Pinpoint the cell where the given text exists, returning its (X, Y) midpoint coordinate. 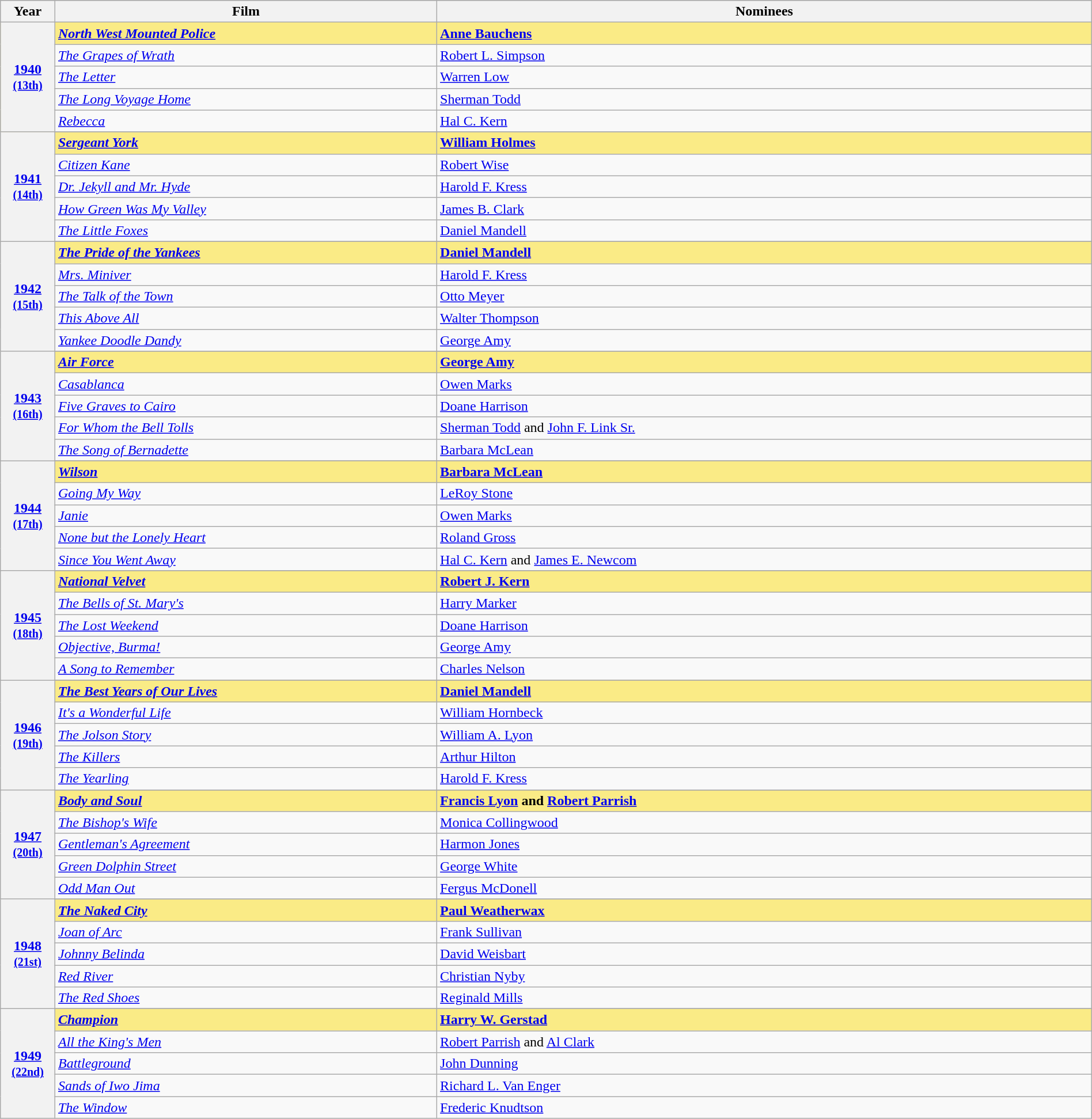
Objective, Burma! (245, 647)
1949(22nd) (28, 1064)
Since You Went Away (245, 559)
Otto Meyer (765, 297)
Warren Low (765, 77)
Rebecca (245, 121)
1943(16th) (28, 406)
The Jolson Story (245, 735)
Odd Man Out (245, 888)
Francis Lyon and Robert Parrish (765, 801)
Yankee Doodle Dandy (245, 340)
Hal C. Kern (765, 121)
George White (765, 866)
William Hornbeck (765, 713)
Sherman Todd and John F. Link Sr. (765, 428)
Sands of Iwo Jima (245, 1086)
The Yearling (245, 779)
Monica Collingwood (765, 822)
Frederic Knudtson (765, 1107)
Hal C. Kern and James E. Newcom (765, 559)
Dr. Jekyll and Mr. Hyde (245, 187)
The Song of Bernadette (245, 450)
Going My Way (245, 494)
A Song to Remember (245, 669)
Paul Weatherwax (765, 910)
Sergeant York (245, 143)
Frank Sullivan (765, 932)
David Weisbart (765, 954)
William A. Lyon (765, 735)
1945(18th) (28, 625)
Harry W. Gerstad (765, 1020)
William Holmes (765, 143)
Nominees (765, 12)
Battleground (245, 1064)
James B. Clark (765, 208)
Champion (245, 1020)
None but the Lonely Heart (245, 537)
1941(14th) (28, 187)
Charles Nelson (765, 669)
The Letter (245, 77)
Robert L. Simpson (765, 55)
The Killers (245, 757)
1946(19th) (28, 735)
Red River (245, 976)
Fergus McDonell (765, 888)
The Naked City (245, 910)
The Grapes of Wrath (245, 55)
Mrs. Miniver (245, 275)
Anne Bauchens (765, 33)
The Lost Weekend (245, 625)
Joan of Arc (245, 932)
1948(21st) (28, 954)
1944(17th) (28, 515)
Arthur Hilton (765, 757)
Richard L. Van Enger (765, 1086)
1940(13th) (28, 77)
Harry Marker (765, 603)
Janie (245, 515)
The Red Shoes (245, 998)
Walter Thompson (765, 318)
Green Dolphin Street (245, 866)
Wilson (245, 472)
National Velvet (245, 581)
Roland Gross (765, 537)
All the King's Men (245, 1042)
Robert J. Kern (765, 581)
Year (28, 12)
LeRoy Stone (765, 494)
The Pride of the Yankees (245, 252)
North West Mounted Police (245, 33)
Casablanca (245, 384)
How Green Was My Valley (245, 208)
Robert Parrish and Al Clark (765, 1042)
Christian Nyby (765, 976)
Citizen Kane (245, 165)
The Talk of the Town (245, 297)
For Whom the Bell Tolls (245, 428)
Harmon Jones (765, 844)
Robert Wise (765, 165)
Sherman Todd (765, 99)
It's a Wonderful Life (245, 713)
Gentleman's Agreement (245, 844)
Body and Soul (245, 801)
1947(20th) (28, 844)
John Dunning (765, 1064)
The Best Years of Our Lives (245, 691)
Johnny Belinda (245, 954)
The Bishop's Wife (245, 822)
The Window (245, 1107)
1942(15th) (28, 296)
The Little Foxes (245, 230)
Reginald Mills (765, 998)
Air Force (245, 362)
The Long Voyage Home (245, 99)
The Bells of St. Mary's (245, 603)
Film (245, 12)
This Above All (245, 318)
Five Graves to Cairo (245, 406)
